For the text-containing cell, return its midpoint in [x, y] coordinate format. 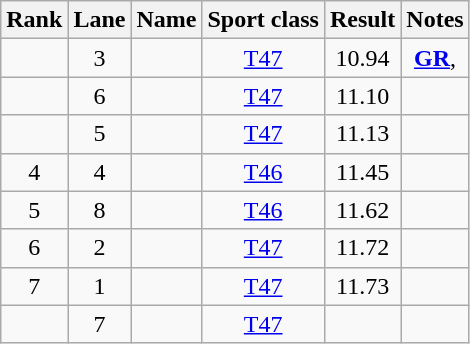
8 [100, 210]
Sport class [263, 20]
11.13 [362, 134]
Notes [435, 20]
Name [166, 20]
10.94 [362, 58]
Rank [34, 20]
11.45 [362, 172]
11.73 [362, 286]
11.62 [362, 210]
GR, [435, 58]
11.10 [362, 96]
1 [100, 286]
Result [362, 20]
Lane [100, 20]
3 [100, 58]
11.72 [362, 248]
2 [100, 248]
